For the text-containing cell, return its midpoint in (x, y) coordinate format. 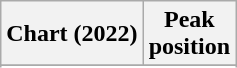
Chart (2022) (72, 34)
Peakposition (189, 34)
